For the text-containing cell, return its midpoint in [x, y] coordinate format. 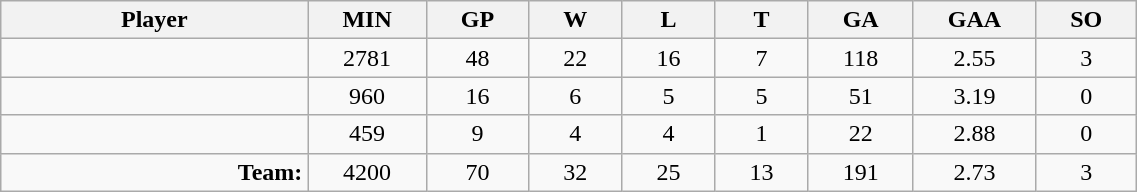
51 [860, 96]
70 [477, 172]
48 [477, 58]
Team: [154, 172]
9 [477, 134]
GP [477, 20]
7 [762, 58]
2.55 [974, 58]
Player [154, 20]
118 [860, 58]
4200 [367, 172]
2.73 [974, 172]
GAA [974, 20]
GA [860, 20]
MIN [367, 20]
32 [576, 172]
W [576, 20]
2781 [367, 58]
13 [762, 172]
L [668, 20]
T [762, 20]
1 [762, 134]
2.88 [974, 134]
3.19 [974, 96]
960 [367, 96]
SO [1086, 20]
6 [576, 96]
191 [860, 172]
25 [668, 172]
459 [367, 134]
